Provide the (X, Y) coordinate of the cell's center where the given text is located.  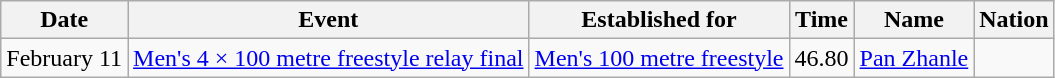
Men's 100 metre freestyle (659, 58)
Event (328, 20)
46.80 (822, 58)
Established for (659, 20)
Date (64, 20)
Nation (1014, 20)
Pan Zhanle (914, 58)
Name (914, 20)
Time (822, 20)
Men's 4 × 100 metre freestyle relay final (328, 58)
February 11 (64, 58)
